Detect which cell encompasses the target text, then output its [X, Y] center coordinate. 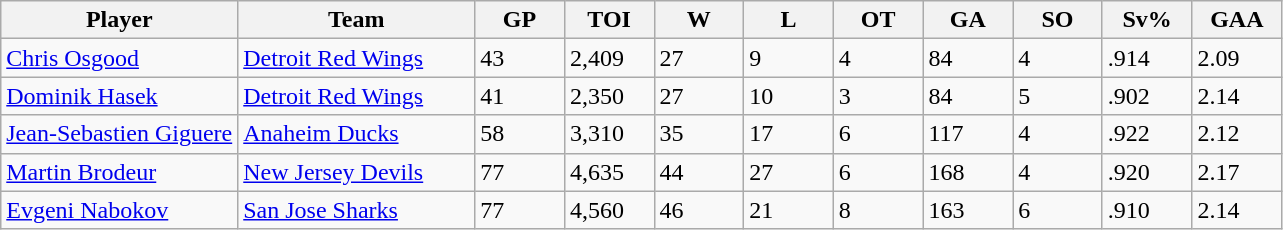
43 [520, 58]
.920 [1147, 172]
.910 [1147, 210]
GA [968, 20]
.902 [1147, 96]
Jean-Sebastien Giguere [120, 134]
168 [968, 172]
58 [520, 134]
GP [520, 20]
Chris Osgood [120, 58]
117 [968, 134]
3 [878, 96]
Evgeni Nabokov [120, 210]
4,560 [609, 210]
Sv% [1147, 20]
Player [120, 20]
.922 [1147, 134]
Martin Brodeur [120, 172]
Team [356, 20]
.914 [1147, 58]
9 [789, 58]
17 [789, 134]
New Jersey Devils [356, 172]
21 [789, 210]
5 [1058, 96]
2,350 [609, 96]
2.17 [1237, 172]
44 [699, 172]
TOI [609, 20]
Anaheim Ducks [356, 134]
35 [699, 134]
8 [878, 210]
W [699, 20]
San Jose Sharks [356, 210]
3,310 [609, 134]
41 [520, 96]
2.12 [1237, 134]
46 [699, 210]
163 [968, 210]
2.09 [1237, 58]
2,409 [609, 58]
L [789, 20]
OT [878, 20]
GAA [1237, 20]
10 [789, 96]
Dominik Hasek [120, 96]
SO [1058, 20]
4,635 [609, 172]
